Pinpoint the cell where the given text exists, returning its (x, y) midpoint coordinate. 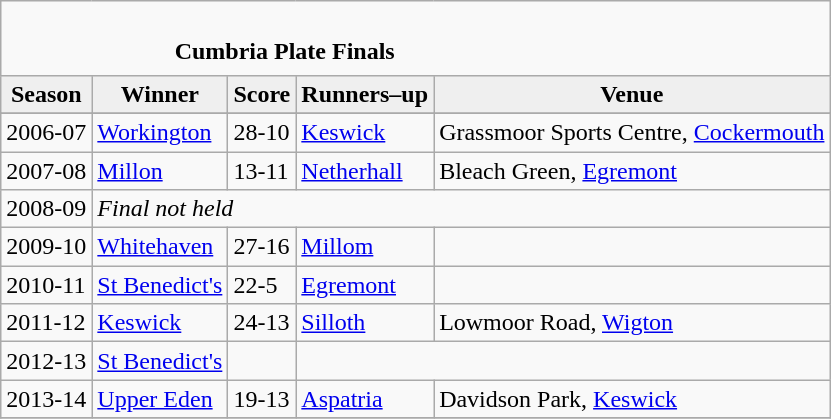
Final not held (461, 209)
19-13 (262, 399)
27-16 (262, 247)
Netherhall (365, 171)
2007-08 (46, 171)
Silloth (365, 323)
24-13 (262, 323)
Millom (365, 247)
2013-14 (46, 399)
Upper Eden (160, 399)
2006-07 (46, 132)
2008-09 (46, 209)
Aspatria (365, 399)
Venue (632, 94)
Grassmoor Sports Centre, Cockermouth (632, 132)
Millon (160, 171)
Runners–up (365, 94)
Score (262, 94)
2010-11 (46, 285)
Davidson Park, Keswick (632, 399)
Winner (160, 94)
2011-12 (46, 323)
Season (46, 94)
13-11 (262, 171)
Lowmoor Road, Wigton (632, 323)
2009-10 (46, 247)
2012-13 (46, 361)
22-5 (262, 285)
Whitehaven (160, 247)
28-10 (262, 132)
Egremont (365, 285)
Workington (160, 132)
Bleach Green, Egremont (632, 171)
